Output the [X, Y] coordinate of the center of the cell containing the given text.  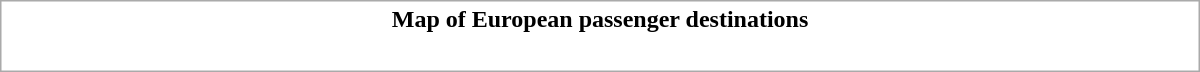
Map of European passenger destinations [600, 19]
